Locate the cell with the specified text and output its [x, y] center coordinate. 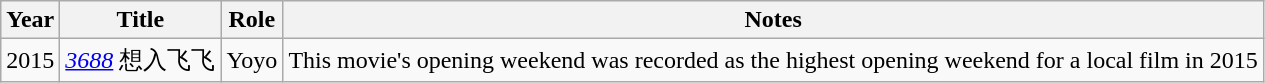
3688 想入飞飞 [140, 60]
This movie's opening weekend was recorded as the highest opening weekend for a local film in 2015 [773, 60]
Notes [773, 20]
Title [140, 20]
2015 [30, 60]
Year [30, 20]
Yoyo [252, 60]
Role [252, 20]
